Detect which cell encompasses the target text, then output its (X, Y) center coordinate. 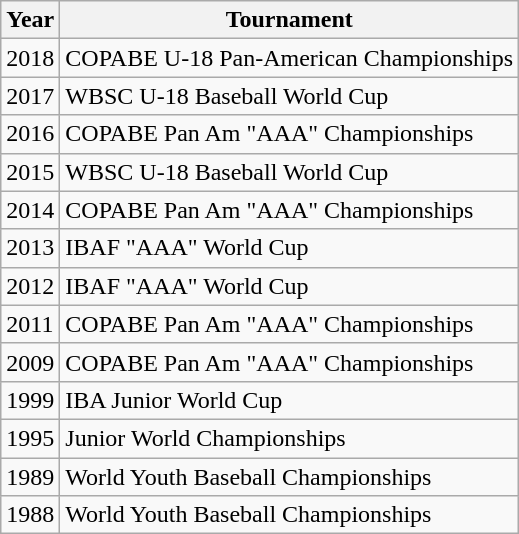
Year (30, 20)
COPABE U-18 Pan-American Championships (290, 58)
Tournament (290, 20)
1995 (30, 438)
2018 (30, 58)
2015 (30, 172)
2012 (30, 286)
1999 (30, 400)
Junior World Championships (290, 438)
2014 (30, 210)
IBA Junior World Cup (290, 400)
2013 (30, 248)
2011 (30, 324)
1988 (30, 515)
2009 (30, 362)
2017 (30, 96)
1989 (30, 477)
2016 (30, 134)
